Search for the cell housing the specified text and yield its (X, Y) center coordinate. 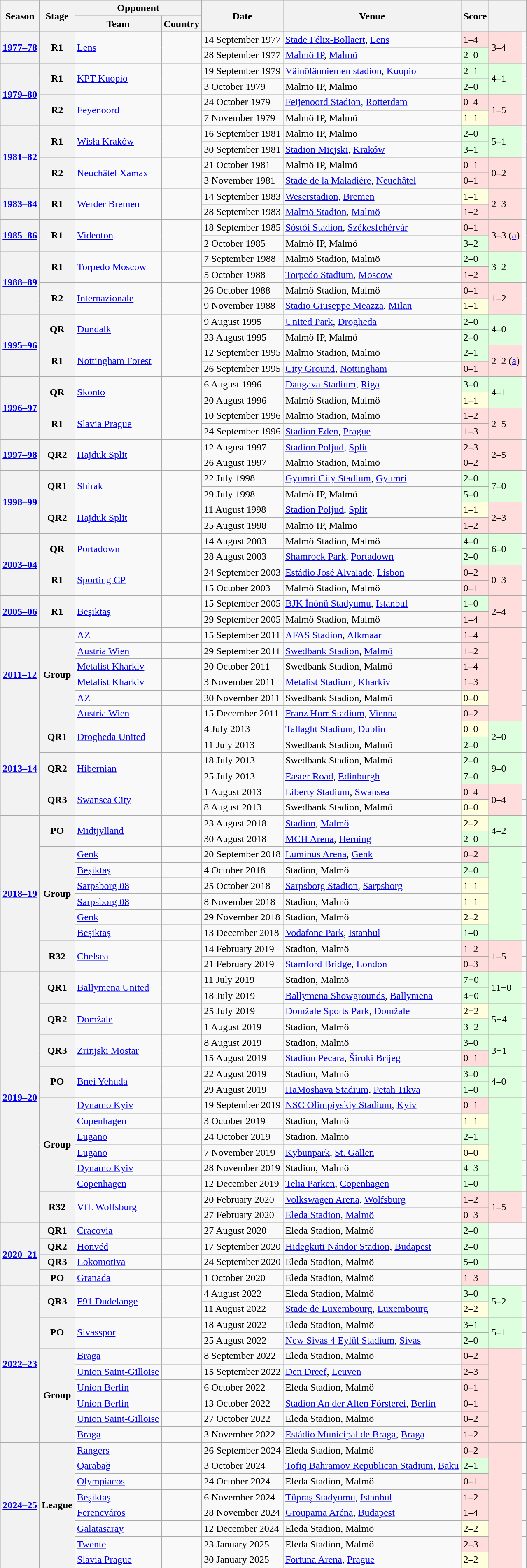
17 September 2020 (243, 1246)
Swansea City (118, 800)
20 October 2011 (243, 666)
3 October 1979 (243, 86)
16 September 1981 (243, 133)
8 August 2013 (243, 807)
11 July 2019 (243, 980)
20 September 2018 (243, 854)
Hidegkuti Nándor Stadion, Budapest (372, 1246)
Shamrock Park, Portadown (372, 557)
15 September 2011 (243, 635)
7−0 (475, 980)
Väinölänniemen stadion, Kuopio (372, 71)
1983–84 (20, 204)
27 October 2022 (243, 1419)
24 October 1979 (243, 102)
3 October 2019 (243, 1121)
Midtjylland (118, 831)
Bnei Yehuda (118, 1082)
5–2 (506, 1301)
Metalist Stadium, Kharkiv (372, 682)
Zrinjski Mostar (118, 1050)
Galatasaray (118, 1528)
12 December 2024 (243, 1528)
28 November 2019 (243, 1168)
11 August 1998 (243, 510)
Internazionale (118, 298)
Stade de la Maladière, Neuchâtel (372, 180)
4 July 2013 (243, 729)
Date (243, 16)
20 August 1996 (243, 400)
6 November 2024 (243, 1497)
Videoton (118, 236)
15 August 2019 (243, 1058)
3 November 2022 (243, 1434)
12 August 1997 (243, 447)
HaMoshava Stadium, Petah Tikva (372, 1090)
15 October 2003 (243, 588)
7 November 2019 (243, 1152)
29 November 2018 (243, 917)
14 September 1983 (243, 196)
18 September 1985 (243, 228)
26 August 1997 (243, 463)
29 August 2019 (243, 1090)
14 September 1977 (243, 40)
6 October 2022 (243, 1387)
Qarabağ (118, 1466)
Portadown (118, 549)
1981–82 (20, 157)
27 August 2020 (243, 1231)
13 October 2022 (243, 1403)
18 July 2013 (243, 761)
1979–80 (20, 94)
23 August 1995 (243, 337)
11 August 2022 (243, 1309)
2020–21 (20, 1254)
Stade Félix-Bollaert, Lens (372, 40)
Twente (118, 1544)
Stadion Eden, Prague (372, 431)
Volkswagen Arena, Wolfsburg (372, 1199)
Stamford Bridge, London (372, 964)
3−1 (506, 1050)
Vodafone Park, Istanbul (372, 933)
1 August 2019 (243, 1027)
1996–97 (20, 408)
28 November 2024 (243, 1513)
18 August 2022 (243, 1325)
10 September 1996 (243, 415)
15 December 2011 (243, 714)
Gyumri City Stadium, Gyumri (372, 478)
United Park, Drogheda (372, 322)
25 July 2019 (243, 1011)
5−4 (506, 1019)
MCH Arena, Herning (372, 839)
Stade de Luxembourg, Luxembourg (372, 1309)
7 September 1988 (243, 259)
Luminus Arena, Genk (372, 854)
6 August 1996 (243, 384)
Skonto (118, 392)
Lens (118, 47)
24 September 1996 (243, 431)
12 September 1995 (243, 353)
29 September 2011 (243, 651)
Ferencváros (118, 1513)
Groupama Aréna, Budapest (372, 1513)
Torpedo Stadium, Moscow (372, 275)
29 September 2005 (243, 619)
7 November 1979 (243, 118)
2–4 (506, 611)
21 October 1981 (243, 165)
Domžale Sports Park, Domžale (372, 1011)
Season (20, 16)
24 September 2020 (243, 1262)
2018–19 (20, 894)
26 September 2024 (243, 1450)
3 October 2024 (243, 1466)
1985–86 (20, 236)
NSC Olimpiyskiy Stadium, Kyiv (372, 1105)
Sivasspor (118, 1332)
1977–78 (20, 47)
Ballymena United (118, 988)
11 July 2013 (243, 745)
1988–89 (20, 282)
Country (182, 24)
2013–14 (20, 768)
2005–06 (20, 611)
1997–98 (20, 455)
4−0 (475, 996)
25 July 2013 (243, 776)
Stadio Giuseppe Meazza, Milan (372, 306)
4–3 (475, 1168)
4 August 2022 (243, 1293)
9 August 1995 (243, 322)
Stadion Miejski, Kraków (372, 149)
2 October 1985 (243, 243)
1995–96 (20, 345)
2−2 (475, 1011)
Neuchâtel Xamax (118, 173)
20 February 2020 (243, 1199)
Werder Bremen (118, 204)
Hibernian (118, 768)
Honvéd (118, 1246)
9–0 (506, 768)
Easter Road, Edinburgh (372, 776)
14 August 2003 (243, 541)
Torpedo Moscow (118, 267)
26 September 1995 (243, 369)
City Ground, Nottingham (372, 369)
30 August 2018 (243, 839)
Dundalk (118, 329)
League (57, 1505)
Score (475, 16)
Granada (118, 1278)
Sporting CP (118, 580)
30 September 1981 (243, 149)
18 July 2019 (243, 996)
30 January 2025 (243, 1560)
Stadion Pecara, Široki Brijeg (372, 1058)
Sóstói Stadion, Székesfehérvár (372, 228)
Wisła Kraków (118, 141)
24 October 2019 (243, 1136)
14 February 2019 (243, 948)
27 February 2020 (243, 1215)
15 September 2005 (243, 604)
6–0 (506, 549)
22 July 1998 (243, 478)
Cracovia (118, 1231)
Feijenoord Stadion, Rotterdam (372, 102)
3 November 1981 (243, 180)
Venue (372, 16)
New Sivas 4 Eylül Stadium, Sivas (372, 1340)
25 August 2022 (243, 1340)
29 July 1998 (243, 494)
24 September 2003 (243, 572)
22 August 2019 (243, 1074)
Estádio José Alvalade, Lisbon (372, 572)
Fortuna Arena, Prague (372, 1560)
23 August 2018 (243, 823)
KPT Kuopio (118, 79)
4–2 (506, 831)
13 December 2018 (243, 933)
1 October 2020 (243, 1278)
Lokomotiva (118, 1262)
2024–25 (20, 1505)
Daugava Stadium, Riga (372, 384)
VfL Wolfsburg (118, 1207)
BJK İnönü Stadyumu, Istanbul (372, 604)
Weserstadion, Bremen (372, 196)
Tofiq Bahramov Republican Stadium, Baku (372, 1466)
Feyenoord (118, 110)
3–3 (a) (506, 236)
1 August 2013 (243, 792)
8 November 2018 (243, 901)
1998–99 (20, 502)
2003–04 (20, 565)
Telia Parken, Copenhagen (372, 1183)
Stage (57, 16)
Domžale (118, 1019)
Shirak (118, 486)
AFAS Stadion, Alkmaar (372, 635)
Liberty Stadium, Swansea (372, 792)
Drogheda United (118, 737)
30 November 2011 (243, 698)
23 January 2025 (243, 1544)
Ballymena Showgrounds, Ballymena (372, 996)
Estádio Municipal de Braga, Braga (372, 1434)
Den Dreef, Leuven (372, 1372)
Sarpsborg Stadion, Sarpsborg (372, 886)
Nottingham Forest (118, 361)
8 August 2019 (243, 1043)
Tallaght Stadium, Dublin (372, 729)
19 September 1979 (243, 71)
21 February 2019 (243, 964)
11−0 (506, 988)
28 September 1983 (243, 212)
2–2 (a) (506, 361)
28 September 1977 (243, 55)
12 December 2019 (243, 1183)
15 September 2022 (243, 1372)
24 October 2024 (243, 1482)
25 October 2018 (243, 886)
Opponent (138, 8)
3–4 (506, 47)
9 November 1988 (243, 306)
3 November 2011 (243, 682)
19 September 2019 (243, 1105)
F91 Dudelange (118, 1301)
4 October 2018 (243, 870)
Rangers (118, 1450)
3−2 (475, 1027)
25 August 1998 (243, 525)
Franz Horr Stadium, Vienna (372, 714)
26 October 1988 (243, 290)
2022–23 (20, 1364)
Team (118, 24)
Kybunpark, St. Gallen (372, 1152)
2019–20 (20, 1098)
Tüpraş Stadyumu, Istanbul (372, 1497)
Stadion An der Alten Försterei, Berlin (372, 1403)
28 August 2003 (243, 557)
8 September 2022 (243, 1356)
2011–12 (20, 674)
Chelsea (118, 956)
Olympiacos (118, 1482)
5 October 1988 (243, 275)
